For the text-containing cell, return its midpoint in [X, Y] coordinate format. 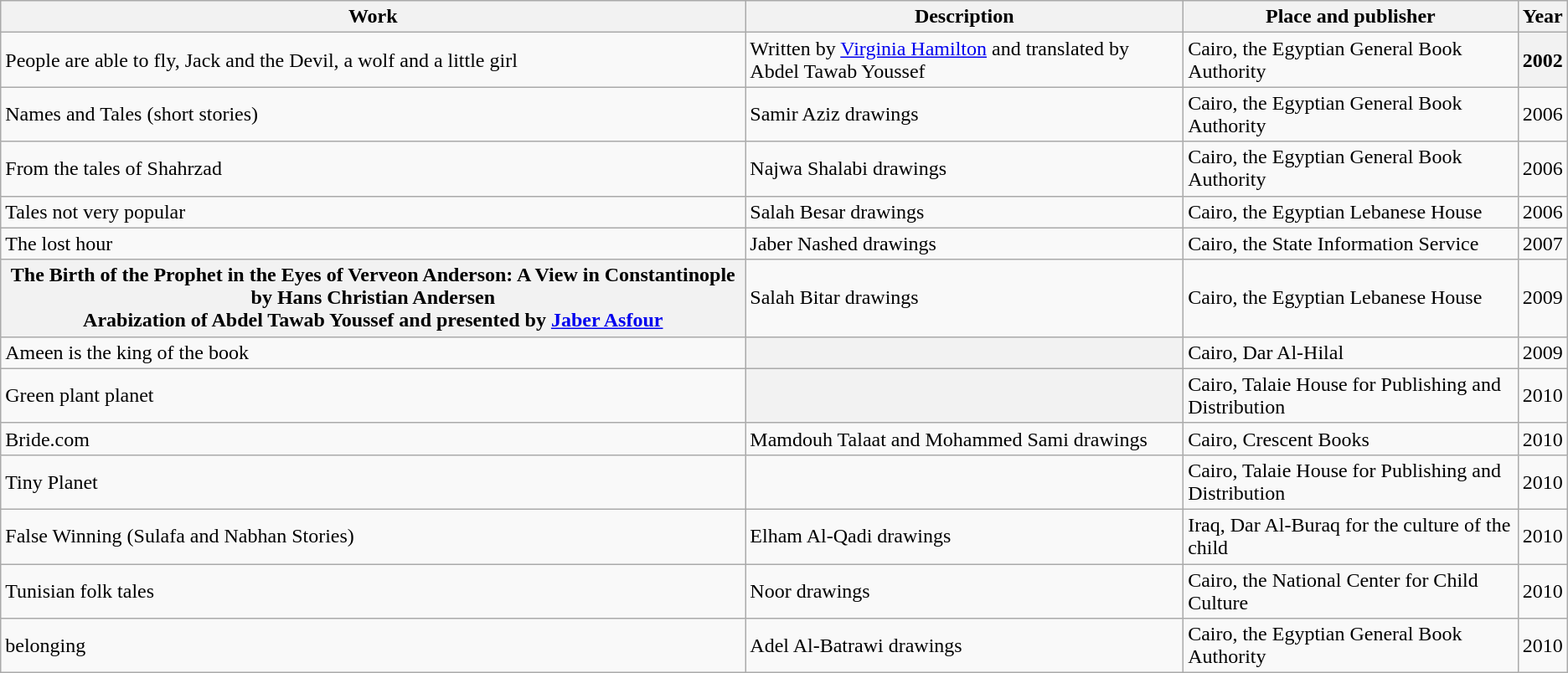
Mamdouh Talaat and Mohammed Sami drawings [965, 439]
False Winning (Sulafa and Nabhan Stories) [374, 536]
belonging [374, 646]
The lost hour [374, 244]
Samir Aziz drawings [965, 114]
Tiny Planet [374, 482]
Salah Bitar drawings [965, 298]
Names and Tales (short stories) [374, 114]
Salah Besar drawings [965, 212]
Tunisian folk tales [374, 591]
Cairo, Crescent Books [1351, 439]
Noor drawings [965, 591]
Iraq, Dar Al-Buraq for the culture of the child [1351, 536]
Green plant planet [374, 395]
Written by Virginia Hamilton and translated by Abdel Tawab Youssef [965, 60]
Ameen is the king of the book [374, 352]
Cairo, the State Information Service [1351, 244]
Tales not very popular [374, 212]
Work [374, 17]
Adel Al-Batrawi drawings [965, 646]
2007 [1543, 244]
Jaber Nashed drawings [965, 244]
Description [965, 17]
From the tales of Shahrzad [374, 169]
Cairo, the National Center for Child Culture [1351, 591]
Bride.com [374, 439]
Elham Al-Qadi drawings [965, 536]
Place and publisher [1351, 17]
Year [1543, 17]
Najwa Shalabi drawings [965, 169]
People are able to fly, Jack and the Devil, a wolf and a little girl [374, 60]
Cairo, Dar Al-Hilal [1351, 352]
2002 [1543, 60]
